Detect which cell encompasses the target text, then output its (X, Y) center coordinate. 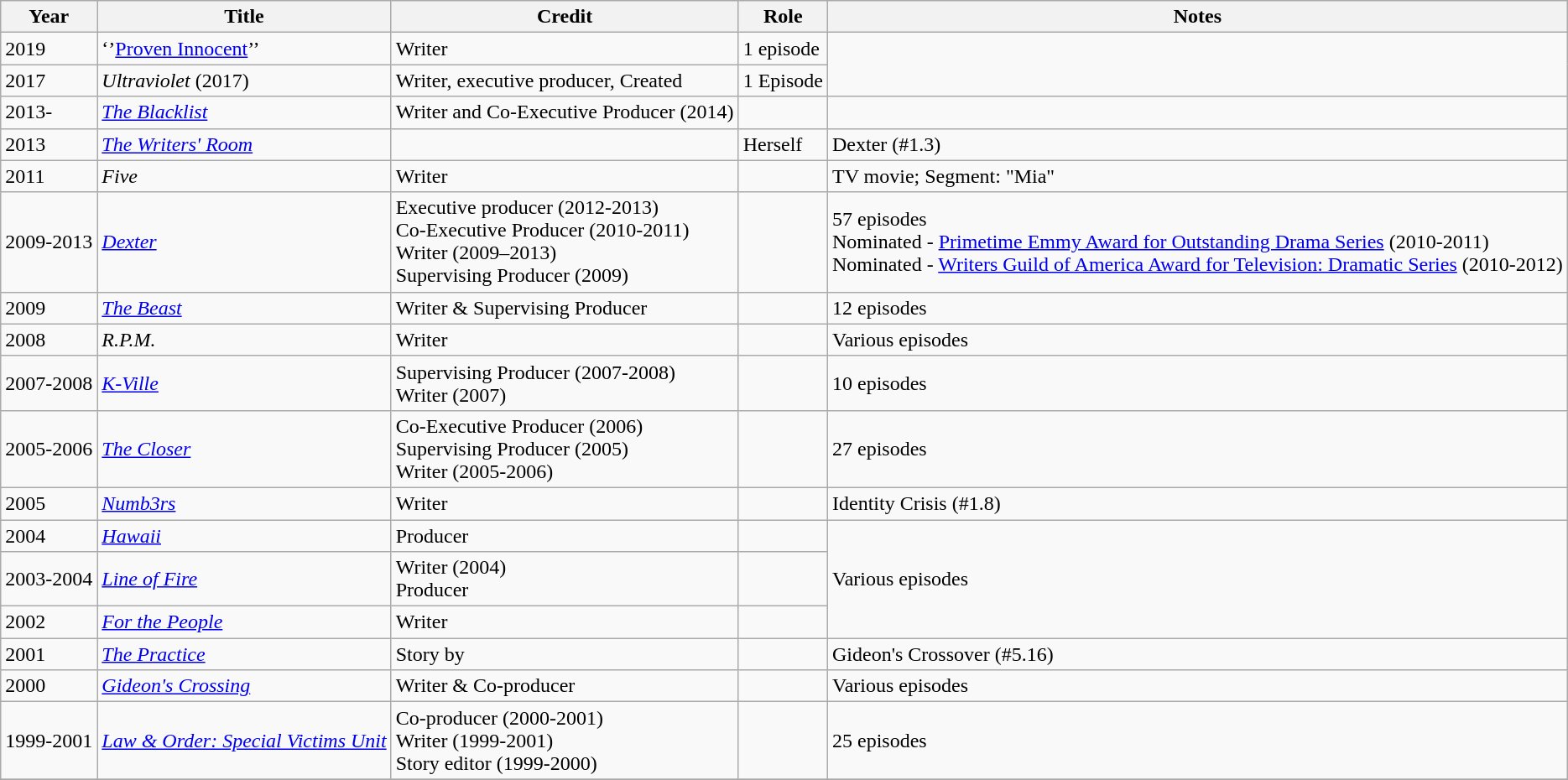
2013 (49, 144)
1 episode (783, 49)
27 episodes (1198, 449)
The Blacklist (244, 112)
Five (244, 176)
2009-2013 (49, 242)
2003-2004 (49, 579)
1999-2001 (49, 741)
K-Ville (244, 382)
Law & Order: Special Victims Unit (244, 741)
Notes (1198, 17)
Dexter (244, 242)
2005 (49, 503)
2000 (49, 686)
2004 (49, 536)
Gideon's Crossing (244, 686)
Writer and Co-Executive Producer (2014) (565, 112)
For the People (244, 622)
Numb3rs (244, 503)
The Beast (244, 308)
Producer (565, 536)
The Closer (244, 449)
Writer (2004)Producer (565, 579)
2007-2008 (49, 382)
Role (783, 17)
Credit (565, 17)
12 episodes (1198, 308)
Co-producer (2000-2001)Writer (1999-2001)Story editor (1999-2000) (565, 741)
Year (49, 17)
The Practice (244, 654)
2017 (49, 81)
Identity Crisis (#1.8) (1198, 503)
Gideon's Crossover (#5.16) (1198, 654)
2008 (49, 340)
R.P.M. (244, 340)
1 Episode (783, 81)
Story by (565, 654)
Ultraviolet (2017) (244, 81)
Co-Executive Producer (2006)Supervising Producer (2005)Writer (2005-2006) (565, 449)
2001 (49, 654)
2009 (49, 308)
Herself (783, 144)
10 episodes (1198, 382)
The Writers' Room (244, 144)
25 episodes (1198, 741)
‘’Proven Innocent’’ (244, 49)
Line of Fire (244, 579)
Writer & Co-producer (565, 686)
2019 (49, 49)
Title (244, 17)
TV movie; Segment: "Mia" (1198, 176)
Hawaii (244, 536)
2002 (49, 622)
Writer & Supervising Producer (565, 308)
Supervising Producer (2007-2008)Writer (2007) (565, 382)
2011 (49, 176)
Dexter (#1.3) (1198, 144)
Writer, executive producer, Created (565, 81)
2005-2006 (49, 449)
Executive producer (2012-2013)Co-Executive Producer (2010-2011)Writer (2009–2013)Supervising Producer (2009) (565, 242)
2013- (49, 112)
